Identify which cell holds the provided text, then report its (X, Y) central coordinate. 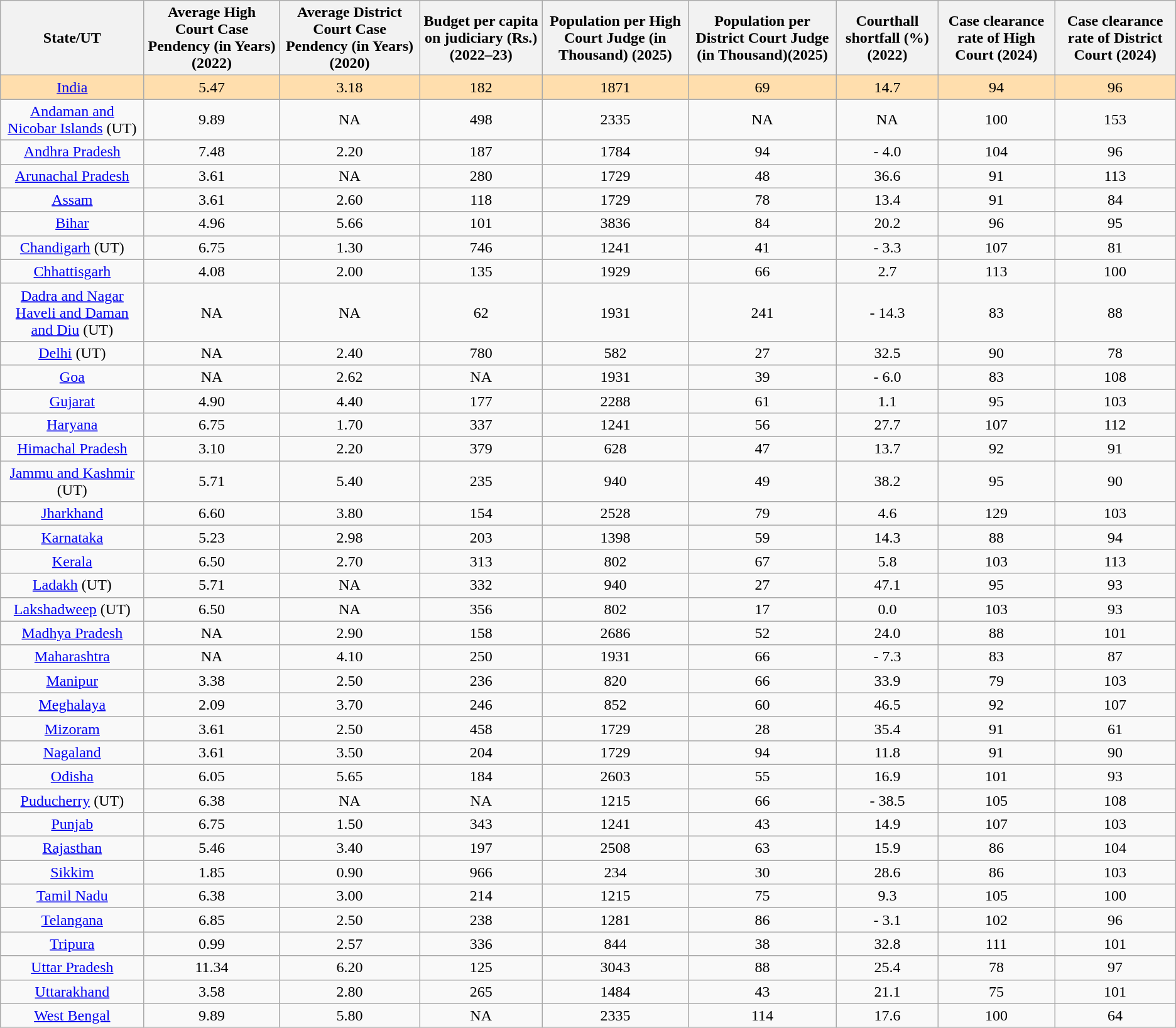
Tamil Nadu (72, 896)
20.2 (887, 224)
Uttarakhand (72, 992)
3.80 (349, 514)
129 (996, 514)
4.08 (212, 271)
184 (481, 776)
59 (763, 538)
3.10 (212, 449)
27.7 (887, 425)
1398 (616, 538)
458 (481, 728)
112 (1115, 425)
6.60 (212, 514)
69 (763, 87)
9.3 (887, 896)
118 (481, 200)
235 (481, 481)
2.90 (349, 633)
250 (481, 657)
3.58 (212, 992)
337 (481, 425)
2686 (616, 633)
5.47 (212, 87)
21.1 (887, 992)
3043 (616, 968)
2.40 (349, 353)
Mizoram (72, 728)
41 (763, 247)
2288 (616, 401)
16.9 (887, 776)
17 (763, 609)
28.6 (887, 872)
32.5 (887, 353)
246 (481, 705)
Sikkim (72, 872)
67 (763, 561)
Uttar Pradesh (72, 968)
West Bengal (72, 1015)
39 (763, 377)
214 (481, 896)
11.8 (887, 752)
- 7.3 (887, 657)
187 (481, 152)
5.46 (212, 848)
Odisha (72, 776)
5.66 (349, 224)
36.6 (887, 176)
Jammu and Kashmir (UT) (72, 481)
7.48 (212, 152)
3.00 (349, 896)
Lakshadweep (UT) (72, 609)
Population per District Court Judge (in Thousand)(2025) (763, 38)
158 (481, 633)
852 (616, 705)
5.80 (349, 1015)
Andhra Pradesh (72, 152)
379 (481, 449)
628 (616, 449)
6.20 (349, 968)
Kerala (72, 561)
2.80 (349, 992)
63 (763, 848)
966 (481, 872)
0.90 (349, 872)
1871 (616, 87)
241 (763, 312)
46.5 (887, 705)
24.0 (887, 633)
203 (481, 538)
5.40 (349, 481)
Himachal Pradesh (72, 449)
3.40 (349, 848)
India (72, 87)
State/UT (72, 38)
204 (481, 752)
Assam (72, 200)
30 (763, 872)
Haryana (72, 425)
Karnataka (72, 538)
Andaman and Nicobar Islands (UT) (72, 119)
Telangana (72, 920)
Delhi (UT) (72, 353)
1.85 (212, 872)
135 (481, 271)
3.50 (349, 752)
2528 (616, 514)
6.85 (212, 920)
4.96 (212, 224)
3.70 (349, 705)
1.30 (349, 247)
0.99 (212, 944)
2.57 (349, 944)
Madhya Pradesh (72, 633)
1.1 (887, 401)
Maharashtra (72, 657)
280 (481, 176)
81 (1115, 247)
1.70 (349, 425)
102 (996, 920)
Chandigarh (UT) (72, 247)
197 (481, 848)
582 (616, 353)
Manipur (72, 681)
35.4 (887, 728)
97 (1115, 968)
Puducherry (UT) (72, 801)
64 (1115, 1015)
Punjab (72, 825)
780 (481, 353)
17.6 (887, 1015)
332 (481, 585)
Jharkhand (72, 514)
25.4 (887, 968)
38.2 (887, 481)
234 (616, 872)
14.7 (887, 87)
- 38.5 (887, 801)
2.60 (349, 200)
Dadra and Nagar Haveli and Daman and Diu (UT) (72, 312)
Case clearance rate of High Court (2024) (996, 38)
- 4.0 (887, 152)
14.9 (887, 825)
- 3.1 (887, 920)
154 (481, 514)
47.1 (887, 585)
4.90 (212, 401)
2.00 (349, 271)
Courthall shortfall (%) (2022) (887, 38)
746 (481, 247)
177 (481, 401)
111 (996, 944)
56 (763, 425)
4.6 (887, 514)
2.98 (349, 538)
313 (481, 561)
87 (1115, 657)
38 (763, 944)
265 (481, 992)
1784 (616, 152)
6.05 (212, 776)
11.34 (212, 968)
114 (763, 1015)
Case clearance rate of District Court (2024) (1115, 38)
3836 (616, 224)
336 (481, 944)
62 (481, 312)
153 (1115, 119)
182 (481, 87)
343 (481, 825)
4.10 (349, 657)
5.65 (349, 776)
2.7 (887, 271)
0.0 (887, 609)
498 (481, 119)
820 (616, 681)
1484 (616, 992)
- 6.0 (887, 377)
49 (763, 481)
60 (763, 705)
- 3.3 (887, 247)
2508 (616, 848)
Population per High Court Judge (in Thousand) (2025) (616, 38)
Bihar (72, 224)
238 (481, 920)
1929 (616, 271)
3.38 (212, 681)
Goa (72, 377)
15.9 (887, 848)
125 (481, 968)
Tripura (72, 944)
Ladakh (UT) (72, 585)
3.18 (349, 87)
52 (763, 633)
- 14.3 (887, 312)
2.09 (212, 705)
14.3 (887, 538)
Meghalaya (72, 705)
47 (763, 449)
Gujarat (72, 401)
13.7 (887, 449)
4.40 (349, 401)
Nagaland (72, 752)
13.4 (887, 200)
236 (481, 681)
33.9 (887, 681)
Average District Court Case Pendency (in Years) (2020) (349, 38)
1281 (616, 920)
2603 (616, 776)
32.8 (887, 944)
5.23 (212, 538)
Rajasthan (72, 848)
1.50 (349, 825)
844 (616, 944)
Chhattisgarh (72, 271)
48 (763, 176)
28 (763, 728)
Budget per capita on judiciary (Rs.) (2022–23) (481, 38)
356 (481, 609)
Average High Court Case Pendency (in Years) (2022) (212, 38)
2.62 (349, 377)
Arunachal Pradesh (72, 176)
2.70 (349, 561)
5.8 (887, 561)
55 (763, 776)
